Return the (x, y) coordinate for the center point of the cell that contains the specified text.  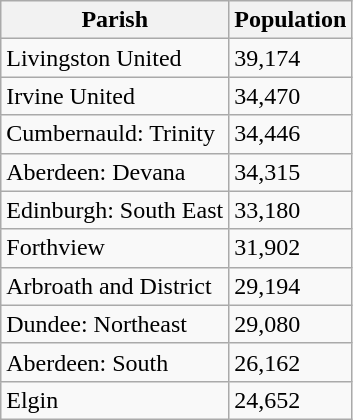
24,652 (290, 400)
Forthview (115, 248)
34,446 (290, 134)
Edinburgh: South East (115, 210)
26,162 (290, 362)
Population (290, 20)
Elgin (115, 400)
Parish (115, 20)
Aberdeen: Devana (115, 172)
34,315 (290, 172)
Cumbernauld: Trinity (115, 134)
Irvine United (115, 96)
Aberdeen: South (115, 362)
Dundee: Northeast (115, 324)
34,470 (290, 96)
31,902 (290, 248)
29,194 (290, 286)
39,174 (290, 58)
Arbroath and District (115, 286)
29,080 (290, 324)
33,180 (290, 210)
Livingston United (115, 58)
